Search for the cell housing the specified text and yield its (x, y) center coordinate. 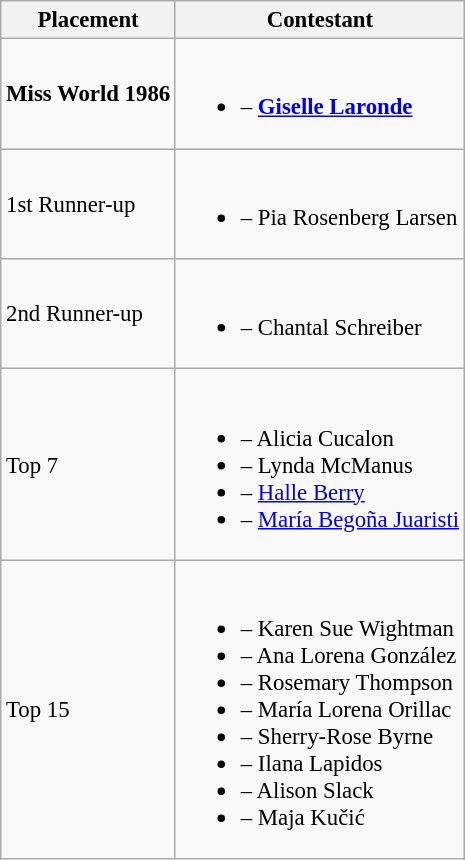
Miss World 1986 (88, 94)
1st Runner-up (88, 204)
Contestant (320, 20)
– Pia Rosenberg Larsen (320, 204)
2nd Runner-up (88, 314)
Placement (88, 20)
– Karen Sue Wightman – Ana Lorena González – Rosemary Thompson – María Lorena Orillac – Sherry-Rose Byrne – Ilana Lapidos – Alison Slack – Maja Kučić (320, 710)
– Chantal Schreiber (320, 314)
Top 7 (88, 464)
– Giselle Laronde (320, 94)
Top 15 (88, 710)
– Alicia Cucalon – Lynda McManus – Halle Berry – María Begoña Juaristi (320, 464)
